Detect which cell encompasses the target text, then output its (X, Y) center coordinate. 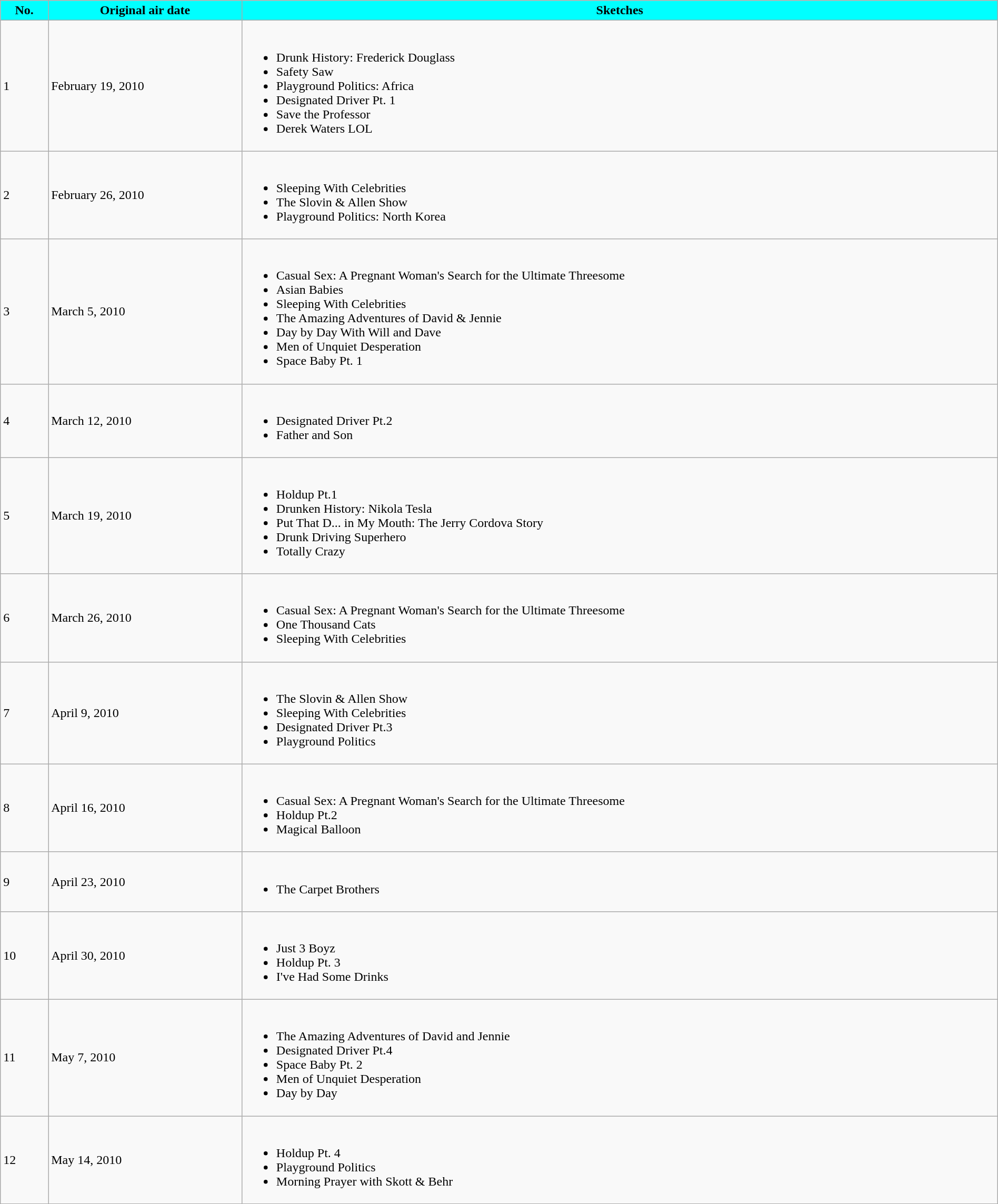
The Amazing Adventures of David and JennieDesignated Driver Pt.4Space Baby Pt. 2Men of Unquiet DesperationDay by Day (620, 1057)
Designated Driver Pt.2Father and Son (620, 421)
Drunk History: Frederick DouglassSafety SawPlayground Politics: AfricaDesignated Driver Pt. 1Save the ProfessorDerek Waters LOL (620, 86)
Casual Sex: A Pregnant Woman's Search for the Ultimate ThreesomeHoldup Pt.2Magical Balloon (620, 808)
March 12, 2010 (145, 421)
Holdup Pt.1Drunken History: Nikola TeslaPut That D... in My Mouth: The Jerry Cordova StoryDrunk Driving SuperheroTotally Crazy (620, 516)
The Slovin & Allen ShowSleeping With CelebritiesDesignated Driver Pt.3Playground Politics (620, 713)
2 (24, 195)
May 7, 2010 (145, 1057)
April 30, 2010 (145, 955)
9 (24, 881)
April 23, 2010 (145, 881)
March 5, 2010 (145, 312)
February 19, 2010 (145, 86)
April 9, 2010 (145, 713)
May 14, 2010 (145, 1160)
Just 3 BoyzHoldup Pt. 3I've Had Some Drinks (620, 955)
4 (24, 421)
Holdup Pt. 4Playground PoliticsMorning Prayer with Skott & Behr (620, 1160)
The Carpet Brothers (620, 881)
Original air date (145, 11)
Sketches (620, 11)
Casual Sex: A Pregnant Woman's Search for the Ultimate ThreesomeOne Thousand CatsSleeping With Celebrities (620, 618)
10 (24, 955)
3 (24, 312)
February 26, 2010 (145, 195)
1 (24, 86)
No. (24, 11)
7 (24, 713)
Sleeping With CelebritiesThe Slovin & Allen ShowPlayground Politics: North Korea (620, 195)
8 (24, 808)
March 26, 2010 (145, 618)
5 (24, 516)
11 (24, 1057)
March 19, 2010 (145, 516)
6 (24, 618)
April 16, 2010 (145, 808)
12 (24, 1160)
